Pinpoint the cell where the given text exists, returning its [X, Y] midpoint coordinate. 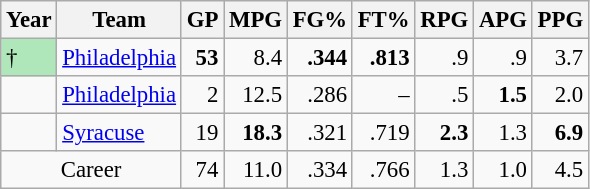
74 [202, 170]
2.0 [560, 95]
6.9 [560, 133]
3.7 [560, 58]
2.3 [444, 133]
18.3 [256, 133]
.321 [320, 133]
FT% [384, 20]
– [384, 95]
APG [504, 20]
Syracuse [119, 133]
RPG [444, 20]
FG% [320, 20]
GP [202, 20]
11.0 [256, 170]
Team [119, 20]
1.5 [504, 95]
12.5 [256, 95]
.719 [384, 133]
Year [29, 20]
.5 [444, 95]
.334 [320, 170]
.286 [320, 95]
.813 [384, 58]
8.4 [256, 58]
PPG [560, 20]
4.5 [560, 170]
Career [92, 170]
1.0 [504, 170]
.766 [384, 170]
53 [202, 58]
MPG [256, 20]
.344 [320, 58]
2 [202, 95]
† [29, 58]
19 [202, 133]
